Provide the (X, Y) coordinate of the cell's center where the given text is located.  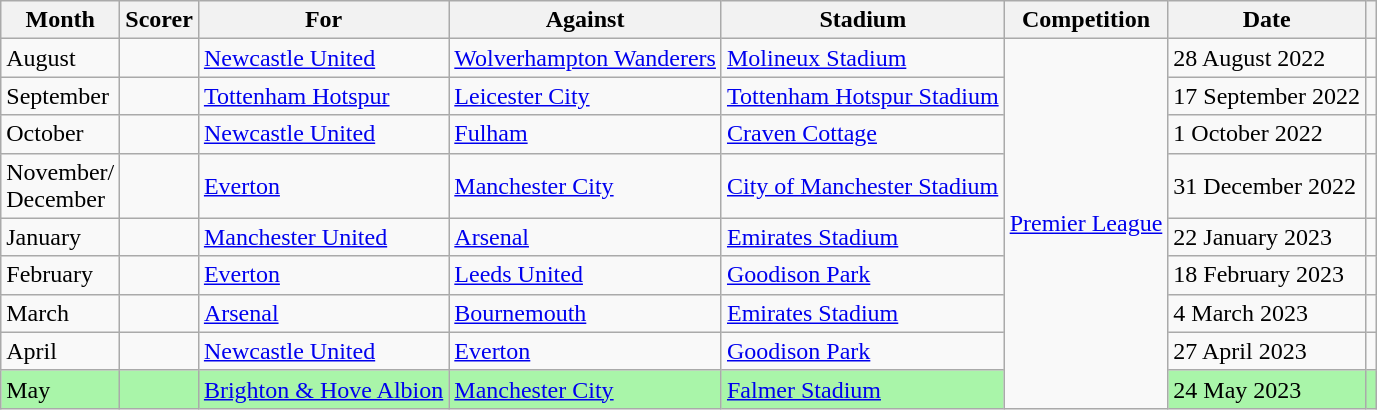
Against (586, 20)
Date (1267, 20)
August (60, 58)
Competition (1086, 20)
Scorer (160, 20)
City of Manchester Stadium (862, 186)
Tottenham Hotspur Stadium (862, 96)
September (60, 96)
1 October 2022 (1267, 134)
Tottenham Hotspur (323, 96)
27 April 2023 (1267, 351)
18 February 2023 (1267, 275)
February (60, 275)
Leicester City (586, 96)
24 May 2023 (1267, 389)
April (60, 351)
For (323, 20)
17 September 2022 (1267, 96)
28 August 2022 (1267, 58)
22 January 2023 (1267, 237)
Wolverhampton Wanderers (586, 58)
January (60, 237)
Stadium (862, 20)
Manchester United (323, 237)
March (60, 313)
Falmer Stadium (862, 389)
October (60, 134)
4 March 2023 (1267, 313)
Month (60, 20)
Molineux Stadium (862, 58)
May (60, 389)
Fulham (586, 134)
Premier League (1086, 224)
31 December 2022 (1267, 186)
Craven Cottage (862, 134)
November/December (60, 186)
Bournemouth (586, 313)
Leeds United (586, 275)
Brighton & Hove Albion (323, 389)
